Pinpoint the cell where the given text exists, returning its [x, y] midpoint coordinate. 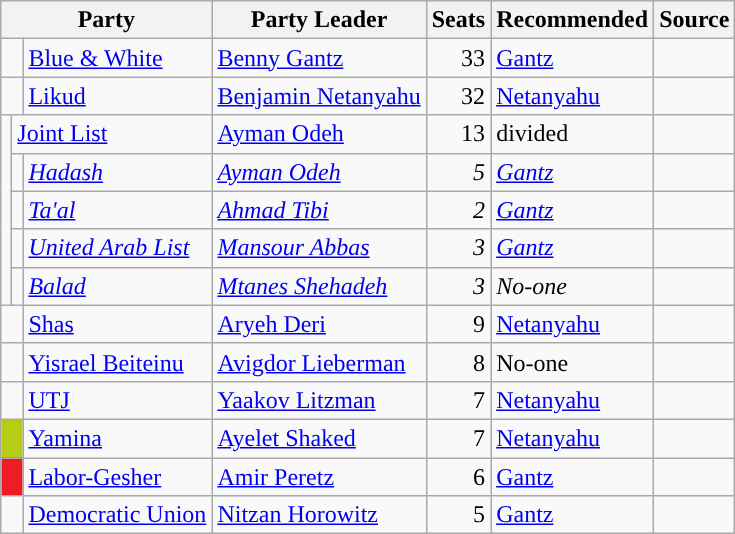
9 [458, 324]
Recommended [572, 20]
Avigdor Lieberman [319, 362]
Mansour Abbas [319, 248]
divided [572, 134]
Joint List [112, 134]
Benjamin Netanyahu [319, 96]
Likud [118, 96]
Nitzan Horowitz [319, 515]
Hadash [118, 172]
Ta'al [118, 210]
Labor-Gesher [118, 477]
Yamina [118, 438]
Yisrael Beiteinu [118, 362]
Benny Gantz [319, 58]
United Arab List [118, 248]
Party [106, 20]
Source [694, 20]
UTJ [118, 400]
Amir Peretz [319, 477]
Balad [118, 286]
Aryeh Deri [319, 324]
Shas [118, 324]
33 [458, 58]
32 [458, 96]
8 [458, 362]
Party Leader [319, 20]
Seats [458, 20]
Blue & White [118, 58]
Mtanes Shehadeh [319, 286]
Yaakov Litzman [319, 400]
13 [458, 134]
2 [458, 210]
Democratic Union [118, 515]
Ahmad Tibi [319, 210]
Ayelet Shaked [319, 438]
6 [458, 477]
